Find where the given text appears and provide that cell's center as (x, y) coordinate. 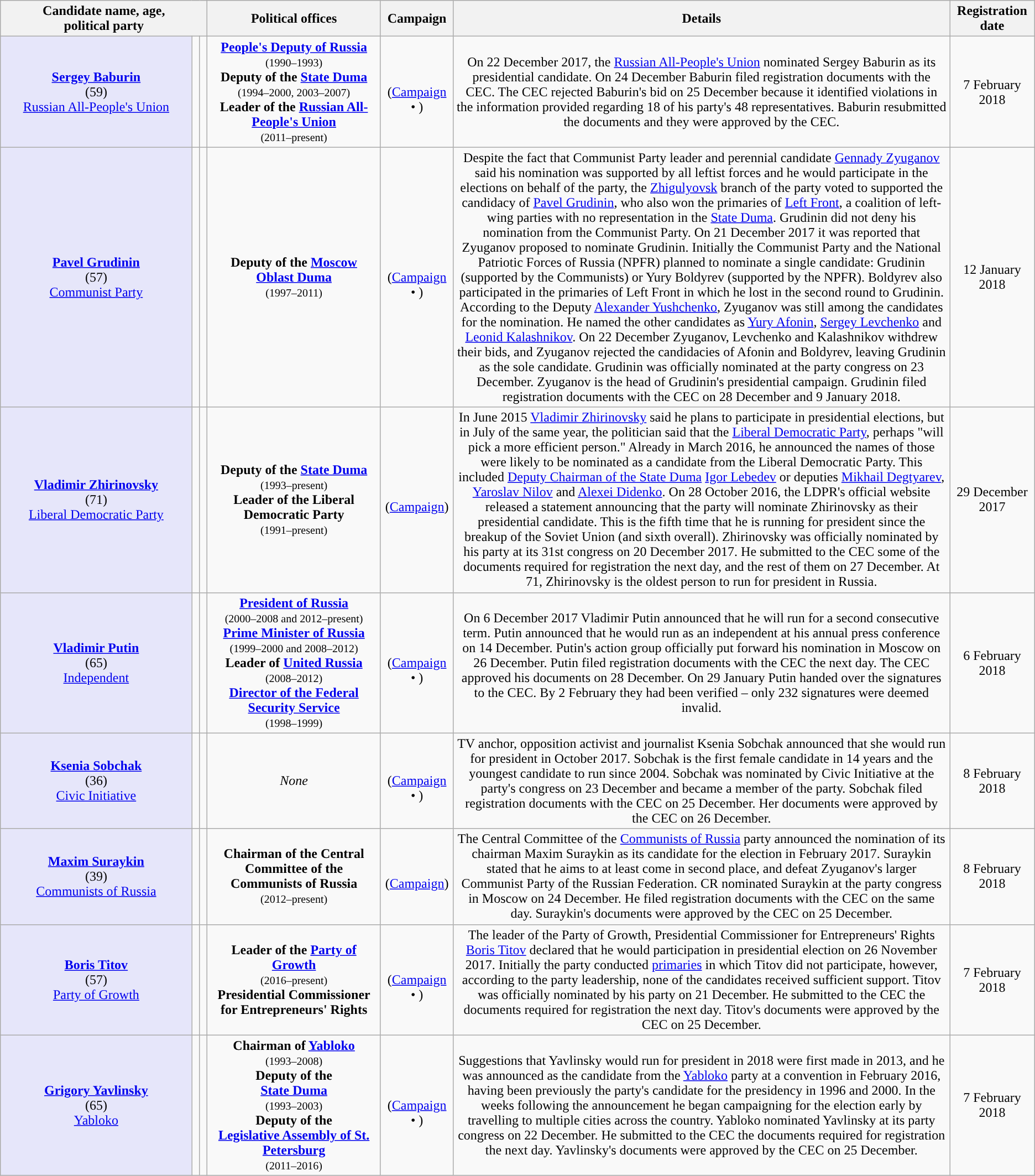
Grigory Yavlinsky(65)Yabloko (96, 1105)
Details (702, 19)
Leader of the Party of Growth(2016–present)Presidential Commissioner for Entrepreneurs' Rights (294, 980)
People's Deputy of Russia(1990–1993)Deputy of the State Duma(1994–2000, 2003–2007)Leader of the Russian All-People's Union(2011–present) (294, 92)
6 February 2018 (992, 663)
Pavel Grudinin(57)Communist Party (96, 277)
Deputy of the State Duma(1993–present)Leader of the Liberal Democratic Party(1991–present) (294, 500)
Vladimir Putin(65)Independent (96, 663)
Boris Titov(57)Party of Growth (96, 980)
Sergey Baburin(59)Russian All-People's Union (96, 92)
Chairman of Yabloko(1993–2008) Deputy of theState Duma(1993–2003) Deputy of theLegislative Assembly of St. Petersburg(2011–2016) (294, 1105)
Vladimir Zhirinovsky(71)Liberal Democratic Party (96, 500)
Candidate name, age,political party (104, 19)
Maxim Suraykin(39)Communists of Russia (96, 876)
None (294, 781)
12 January 2018 (992, 277)
29 December 2017 (992, 500)
Chairman of the Central Committee of the Communists of Russia(2012–present) (294, 876)
Political offices (294, 19)
Campaign (417, 19)
Registration date (992, 19)
Deputy of the Moscow Oblast Duma(1997–2011) (294, 277)
Ksenia Sobchak(36)Civic Initiative (96, 781)
